Return the [X, Y] coordinate for the center point of the cell that contains the specified text.  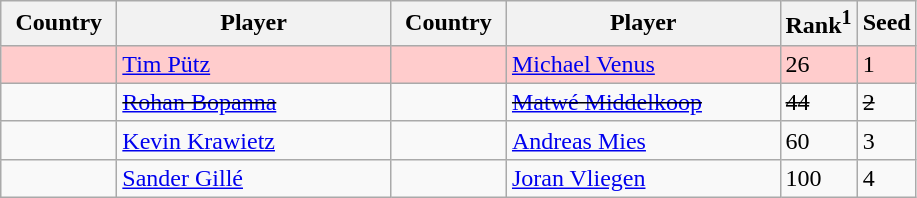
60 [818, 140]
3 [886, 140]
44 [818, 102]
Tim Pütz [254, 64]
Matwé Middelkoop [643, 102]
26 [818, 64]
2 [886, 102]
Rank1 [818, 24]
Kevin Krawietz [254, 140]
100 [818, 178]
Michael Venus [643, 64]
Andreas Mies [643, 140]
Seed [886, 24]
4 [886, 178]
Joran Vliegen [643, 178]
Rohan Bopanna [254, 102]
Sander Gillé [254, 178]
1 [886, 64]
